Provide the (x, y) coordinate of the cell's center where the given text is located.  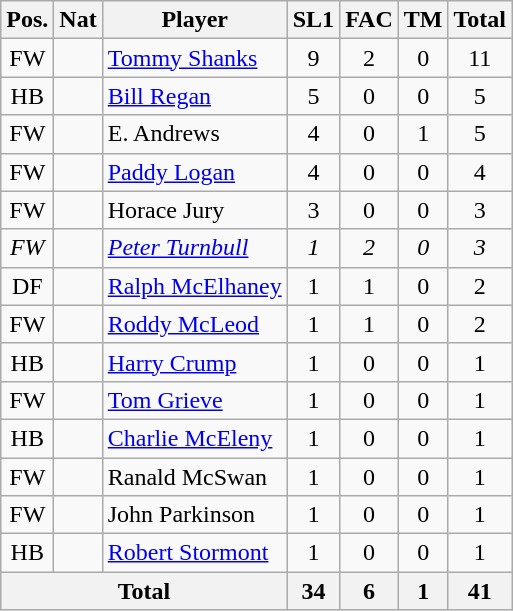
Bill Regan (194, 96)
Paddy Logan (194, 172)
DF (28, 286)
Pos. (28, 20)
TM (423, 20)
E. Andrews (194, 134)
11 (480, 58)
34 (313, 591)
Charlie McEleny (194, 438)
Ranald McSwan (194, 477)
Horace Jury (194, 210)
Robert Stormont (194, 553)
Player (194, 20)
Ralph McElhaney (194, 286)
9 (313, 58)
Tommy Shanks (194, 58)
Nat (78, 20)
SL1 (313, 20)
Peter Turnbull (194, 248)
Harry Crump (194, 362)
Roddy McLeod (194, 324)
6 (370, 591)
Tom Grieve (194, 400)
John Parkinson (194, 515)
41 (480, 591)
FAC (370, 20)
